Return [x, y] of the center of cell containing provided text 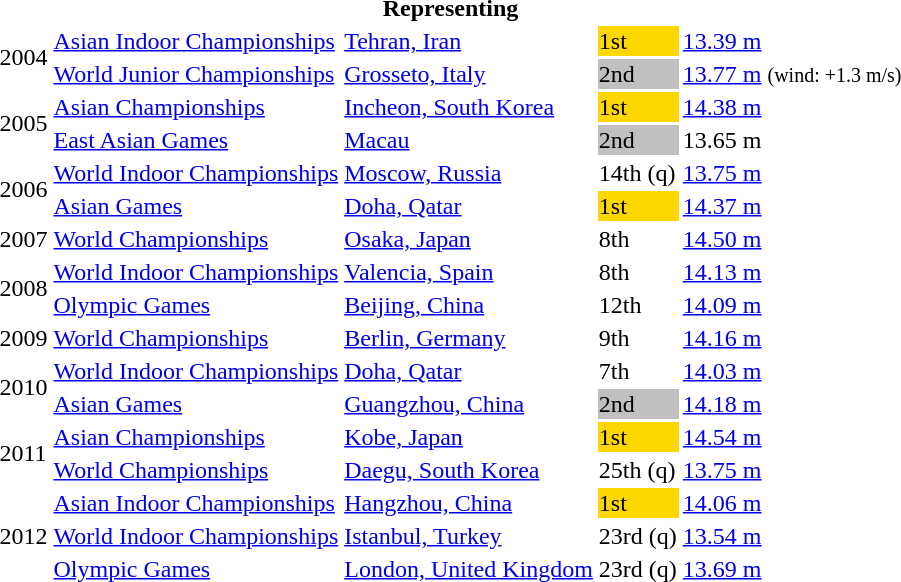
World Junior Championships [196, 74]
Istanbul, Turkey [469, 536]
Moscow, Russia [469, 173]
25th (q) [638, 470]
7th [638, 371]
Beijing, China [469, 305]
Berlin, Germany [469, 338]
14th (q) [638, 173]
23rd (q) [638, 536]
12th [638, 305]
Daegu, South Korea [469, 470]
Olympic Games [196, 305]
9th [638, 338]
East Asian Games [196, 140]
Incheon, South Korea [469, 107]
Kobe, Japan [469, 437]
Tehran, Iran [469, 41]
Osaka, Japan [469, 239]
Macau [469, 140]
Hangzhou, China [469, 503]
Guangzhou, China [469, 404]
Valencia, Spain [469, 272]
Grosseto, Italy [469, 74]
